From the cell containing the given text, extract its center point as (X, Y) coordinate. 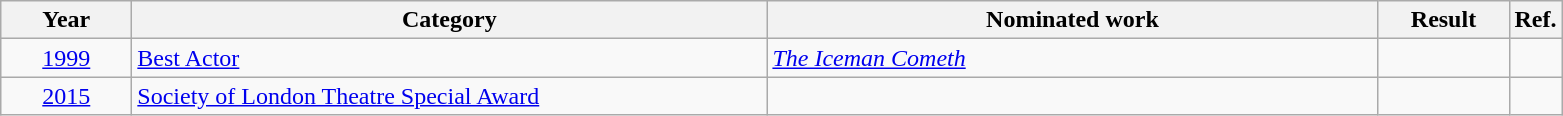
Nominated work (1072, 20)
2015 (66, 96)
Best Actor (450, 58)
Ref. (1536, 20)
Category (450, 20)
The Iceman Cometh (1072, 58)
Result (1444, 20)
Year (66, 20)
Society of London Theatre Special Award (450, 96)
1999 (66, 58)
